Capture the cell that displays the provided text and extract its (x, y) central coordinate. 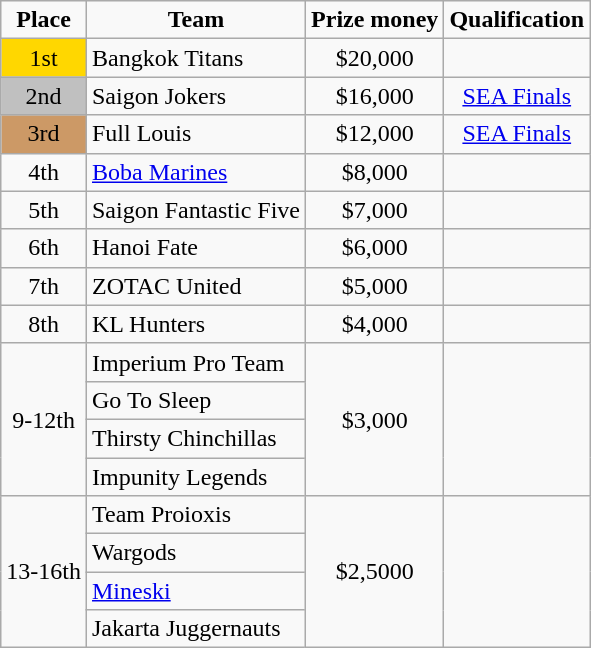
$5,000 (375, 286)
$2,5000 (375, 572)
$20,000 (375, 58)
KL Hunters (196, 324)
$4,000 (375, 324)
$6,000 (375, 248)
Imperium Pro Team (196, 362)
7th (44, 286)
$3,000 (375, 419)
Full Louis (196, 134)
9-12th (44, 419)
Go To Sleep (196, 400)
Impunity Legends (196, 477)
1st (44, 58)
$12,000 (375, 134)
Saigon Fantastic Five (196, 210)
4th (44, 172)
2nd (44, 96)
Hanoi Fate (196, 248)
5th (44, 210)
Boba Marines (196, 172)
Prize money (375, 20)
Jakarta Juggernauts (196, 629)
Thirsty Chinchillas (196, 438)
Wargods (196, 553)
Team (196, 20)
$16,000 (375, 96)
6th (44, 248)
ZOTAC United (196, 286)
8th (44, 324)
Qualification (517, 20)
$7,000 (375, 210)
Saigon Jokers (196, 96)
$8,000 (375, 172)
Place (44, 20)
Bangkok Titans (196, 58)
3rd (44, 134)
Mineski (196, 591)
Team Proioxis (196, 515)
13-16th (44, 572)
